For the text-containing cell, return its midpoint in [x, y] coordinate format. 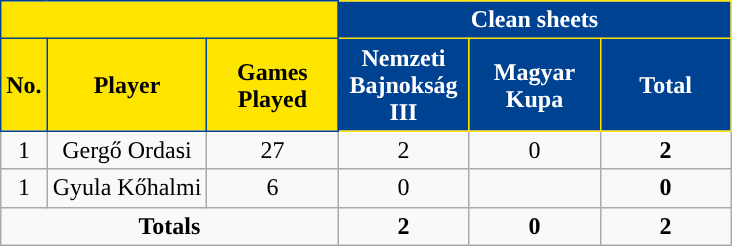
Gergő Ordasi [127, 150]
Gyula Kőhalmi [127, 188]
Total [666, 85]
Magyar Kupa [534, 85]
Games Played [272, 85]
6 [272, 188]
Player [127, 85]
Nemzeti Bajnokság III [404, 85]
Totals [170, 226]
Clean sheets [534, 20]
27 [272, 150]
No. [24, 85]
